Find where the given text appears and provide that cell's center as [x, y] coordinate. 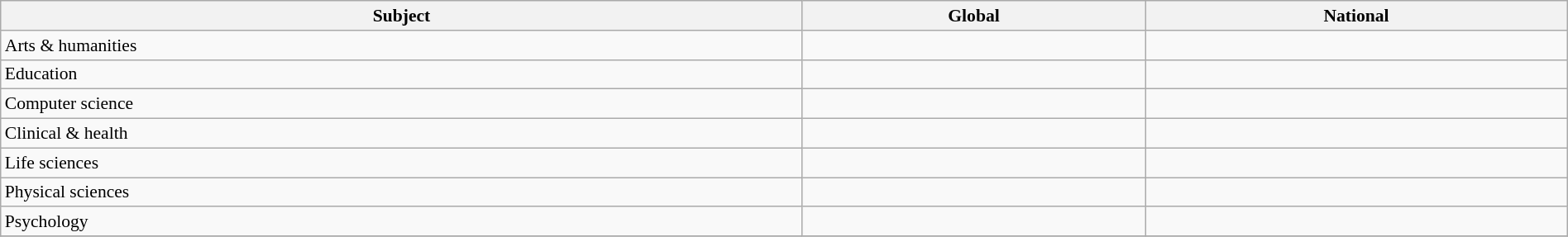
Clinical & health [402, 134]
Arts & humanities [402, 45]
Physical sciences [402, 192]
Life sciences [402, 163]
Global [973, 16]
Education [402, 74]
Psychology [402, 222]
Subject [402, 16]
National [1356, 16]
Computer science [402, 104]
